Provide the (x, y) coordinate of the cell's center where the given text is located.  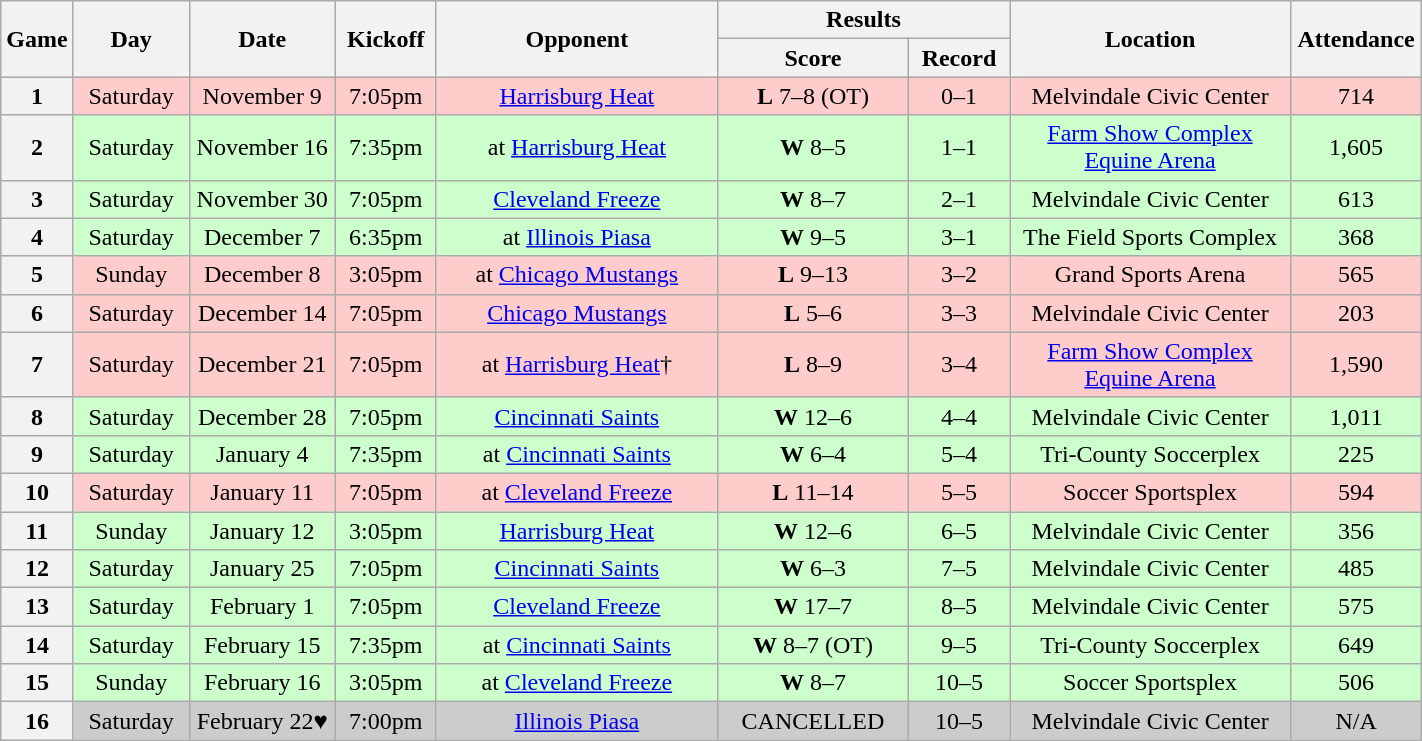
594 (1356, 492)
8–5 (958, 607)
368 (1356, 237)
13 (37, 607)
6–5 (958, 531)
at Chicago Mustangs (576, 275)
Record (958, 58)
L 11–14 (812, 492)
1 (37, 96)
6 (37, 313)
Kickoff (386, 39)
485 (1356, 569)
Score (812, 58)
Opponent (576, 39)
January 4 (262, 454)
November 30 (262, 199)
4 (37, 237)
5–5 (958, 492)
L 7–8 (OT) (812, 96)
6:35pm (386, 237)
N/A (1356, 721)
January 11 (262, 492)
at Harrisburg Heat (576, 148)
December 7 (262, 237)
Results (863, 20)
W 8–7 (OT) (812, 645)
December 21 (262, 364)
Illinois Piasa (576, 721)
Location (1150, 39)
203 (1356, 313)
L 8–9 (812, 364)
at Harrisburg Heat† (576, 364)
W 9–5 (812, 237)
3 (37, 199)
7–5 (958, 569)
4–4 (958, 416)
January 12 (262, 531)
L 9–13 (812, 275)
5 (37, 275)
11 (37, 531)
Date (262, 39)
613 (1356, 199)
225 (1356, 454)
L 5–6 (812, 313)
February 16 (262, 683)
1,605 (1356, 148)
W 17–7 (812, 607)
10 (37, 492)
7:00pm (386, 721)
Grand Sports Arena (1150, 275)
The Field Sports Complex (1150, 237)
1–1 (958, 148)
CANCELLED (812, 721)
3–2 (958, 275)
5–4 (958, 454)
Day (131, 39)
7 (37, 364)
714 (1356, 96)
3–1 (958, 237)
W 6–4 (812, 454)
W 8–5 (812, 148)
1,011 (1356, 416)
2–1 (958, 199)
12 (37, 569)
8 (37, 416)
3–4 (958, 364)
3–3 (958, 313)
14 (37, 645)
565 (1356, 275)
506 (1356, 683)
February 1 (262, 607)
at Illinois Piasa (576, 237)
November 16 (262, 148)
649 (1356, 645)
2 (37, 148)
December 28 (262, 416)
15 (37, 683)
356 (1356, 531)
W 6–3 (812, 569)
9 (37, 454)
Game (37, 39)
December 8 (262, 275)
Attendance (1356, 39)
9–5 (958, 645)
16 (37, 721)
January 25 (262, 569)
November 9 (262, 96)
February 22♥ (262, 721)
575 (1356, 607)
0–1 (958, 96)
February 15 (262, 645)
1,590 (1356, 364)
Chicago Mustangs (576, 313)
December 14 (262, 313)
